Return the [x, y] coordinate for the center point of the cell that contains the specified text.  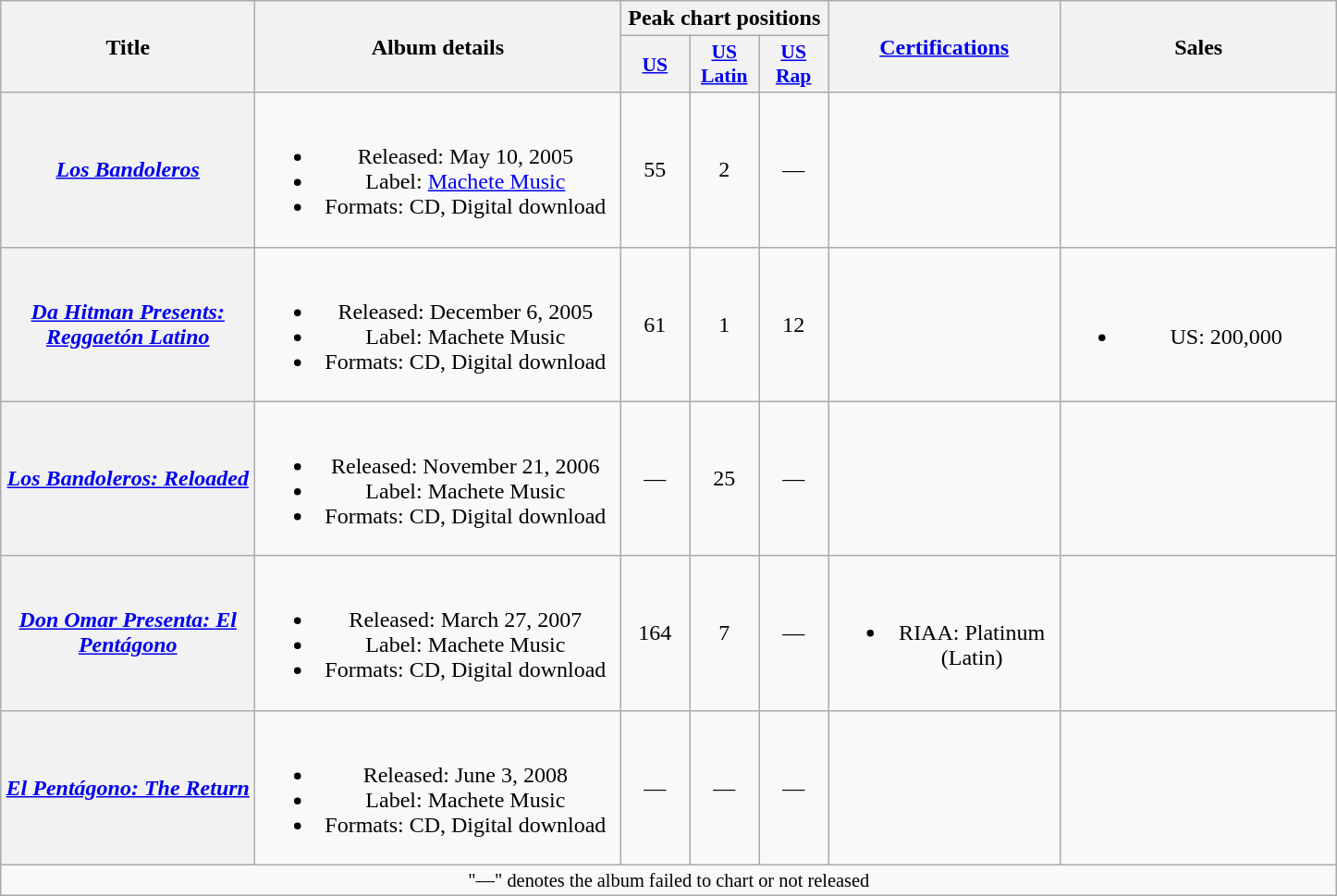
2 [725, 170]
Released: November 21, 2006Label: Machete MusicFormats: CD, Digital download [438, 479]
US: 200,000 [1198, 324]
Peak chart positions [725, 18]
164 [655, 632]
"—" denotes the album failed to chart or not released [669, 880]
7 [725, 632]
Don Omar Presenta: El Pentágono [128, 632]
RIAA: Platinum (Latin) [945, 632]
1 [725, 324]
61 [655, 324]
Released: June 3, 2008Label: Machete MusicFormats: CD, Digital download [438, 788]
US [655, 65]
El Pentágono: The Return [128, 788]
Los Bandoleros [128, 170]
Los Bandoleros: Reloaded [128, 479]
Released: May 10, 2005Label: Machete MusicFormats: CD, Digital download [438, 170]
55 [655, 170]
Released: March 27, 2007Label: Machete MusicFormats: CD, Digital download [438, 632]
Certifications [945, 46]
Album details [438, 46]
25 [725, 479]
Da Hitman Presents: Reggaetón Latino [128, 324]
12 [793, 324]
USLatin [725, 65]
Sales [1198, 46]
Released: December 6, 2005Label: Machete MusicFormats: CD, Digital download [438, 324]
USRap [793, 65]
Title [128, 46]
